Extract the [X, Y] coordinate from the center of the cell holding the provided text.  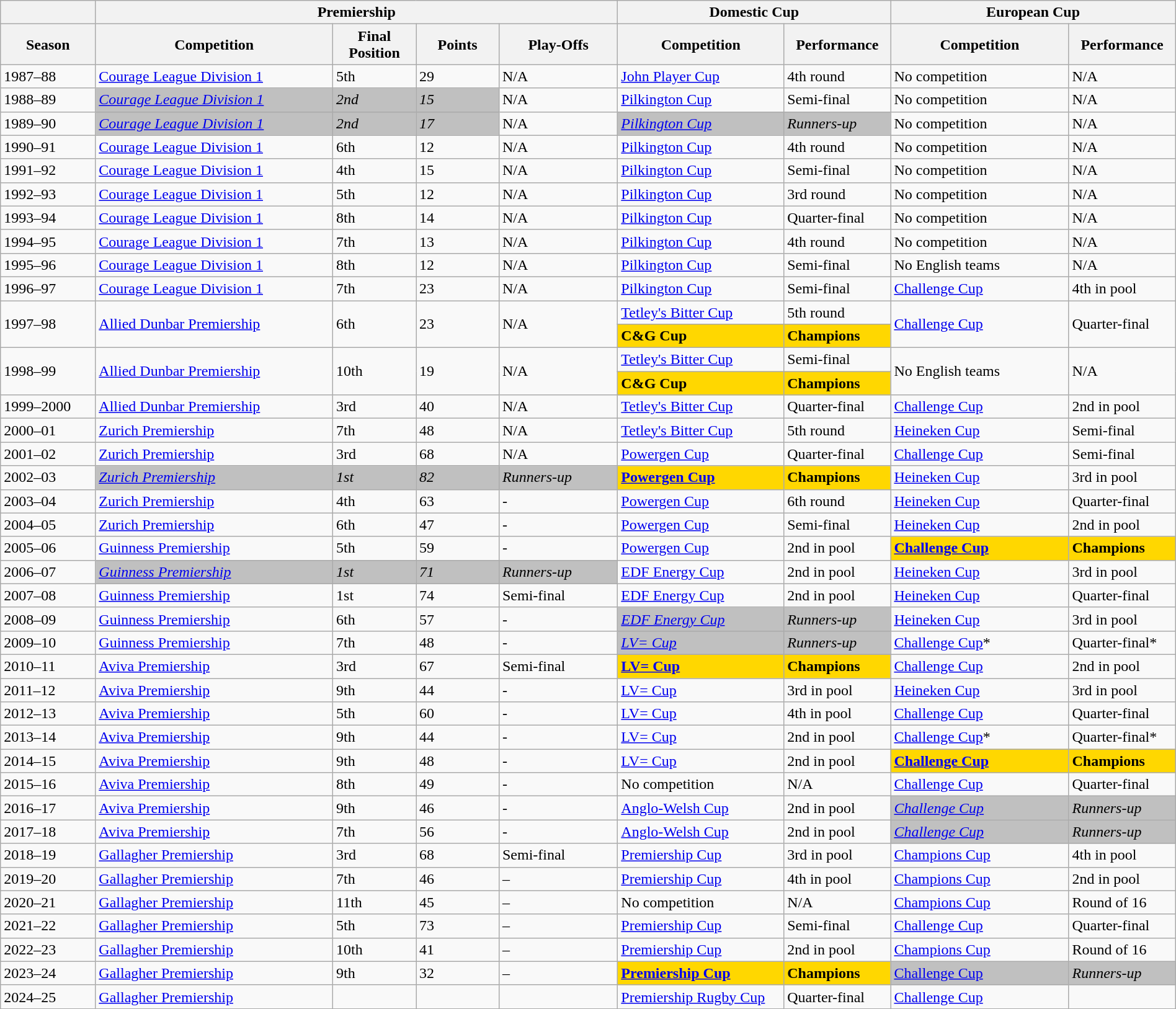
2000–01 [48, 430]
Season [48, 45]
1990–91 [48, 147]
1999–2000 [48, 407]
Play-Offs [558, 45]
Premiership Rugby Cup [701, 997]
6th round [837, 501]
2023–24 [48, 973]
2005–06 [48, 548]
73 [457, 926]
2008–09 [48, 619]
1996–97 [48, 288]
2002–03 [48, 478]
13 [457, 241]
49 [457, 785]
57 [457, 619]
2003–04 [48, 501]
2022–23 [48, 949]
63 [457, 501]
67 [457, 666]
2019–20 [48, 879]
45 [457, 902]
2012–13 [48, 714]
59 [457, 548]
European Cup [1033, 12]
Final Position [375, 45]
3rd round [837, 194]
2006–07 [48, 572]
56 [457, 832]
2016–17 [48, 808]
1993–94 [48, 218]
29 [457, 76]
2014–15 [48, 761]
11th [375, 902]
14 [457, 218]
2017–18 [48, 832]
1995–96 [48, 265]
32 [457, 973]
2021–22 [48, 926]
1991–92 [48, 171]
17 [457, 123]
1997–98 [48, 324]
71 [457, 572]
60 [457, 714]
1994–95 [48, 241]
1998–99 [48, 371]
40 [457, 407]
47 [457, 525]
2009–10 [48, 642]
2011–12 [48, 690]
1987–88 [48, 76]
2015–16 [48, 785]
19 [457, 371]
1988–89 [48, 100]
74 [457, 595]
John Player Cup [701, 76]
2001–02 [48, 454]
2007–08 [48, 595]
Domestic Cup [754, 12]
2020–21 [48, 902]
2010–11 [48, 666]
1989–90 [48, 123]
2004–05 [48, 525]
Points [457, 45]
2024–25 [48, 997]
82 [457, 478]
2018–19 [48, 855]
Premiership [357, 12]
2013–14 [48, 737]
1992–93 [48, 194]
41 [457, 949]
